Detect which cell encompasses the target text, then output its [x, y] center coordinate. 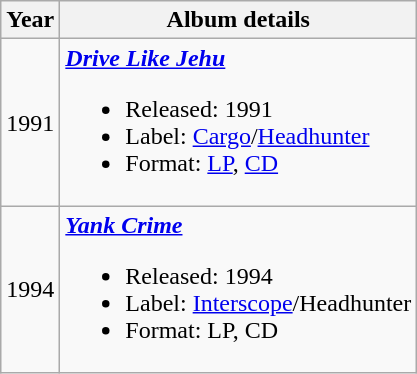
Year [30, 20]
Yank CrimeReleased: 1994Label: Interscope/HeadhunterFormat: LP, CD [238, 290]
Album details [238, 20]
1994 [30, 290]
1991 [30, 122]
Drive Like JehuReleased: 1991Label: Cargo/HeadhunterFormat: LP, CD [238, 122]
